Detect which cell encompasses the target text, then output its (x, y) center coordinate. 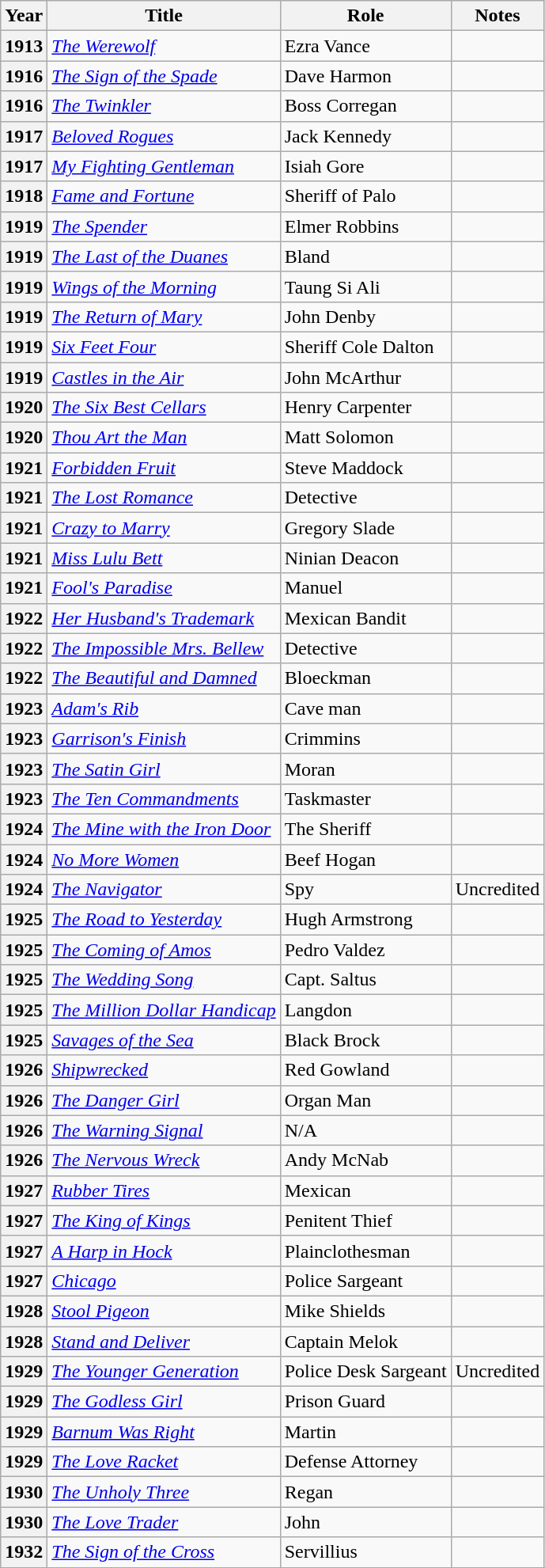
The Last of the Duanes (164, 256)
Bland (365, 256)
Shipwrecked (164, 1070)
Miss Lulu Bett (164, 558)
The Mine with the Iron Door (164, 829)
The Werewolf (164, 46)
Ninian Deacon (365, 558)
Langdon (365, 1010)
Stool Pigeon (164, 1311)
The Road to Yesterday (164, 920)
Plainclothesman (365, 1251)
Police Sargeant (365, 1281)
Steve Maddock (365, 468)
Title (164, 16)
The Unholy Three (164, 1492)
The Coming of Amos (164, 950)
Defense Attorney (365, 1462)
Sheriff of Palo (365, 196)
Red Gowland (365, 1070)
Regan (365, 1492)
Jack Kennedy (365, 136)
The Six Best Cellars (164, 408)
Cave man (365, 708)
Prison Guard (365, 1402)
Hugh Armstrong (365, 920)
The Love Racket (164, 1462)
The Spender (164, 226)
Savages of the Sea (164, 1040)
Spy (365, 890)
Ezra Vance (365, 46)
Police Desk Sargeant (365, 1372)
Year (24, 16)
N/A (365, 1130)
Her Husband's Trademark (164, 618)
Beef Hogan (365, 859)
Martin (365, 1432)
Forbidden Fruit (164, 468)
Chicago (164, 1281)
My Fighting Gentleman (164, 166)
Andy McNab (365, 1160)
Moran (365, 769)
The Navigator (164, 890)
The Ten Commandments (164, 799)
The Impossible Mrs. Bellew (164, 648)
Mike Shields (365, 1311)
The Warning Signal (164, 1130)
Mexican (365, 1190)
The Love Trader (164, 1522)
1918 (24, 196)
The Younger Generation (164, 1372)
The Sign of the Spade (164, 76)
The Danger Girl (164, 1100)
1932 (24, 1552)
The Twinkler (164, 106)
A Harp in Hock (164, 1251)
Matt Solomon (365, 438)
Taung Si Ali (365, 287)
John (365, 1522)
Boss Corregan (365, 106)
Isiah Gore (365, 166)
Manuel (365, 588)
1913 (24, 46)
Elmer Robbins (365, 226)
The Million Dollar Handicap (164, 1010)
The Beautiful and Damned (164, 678)
Dave Harmon (365, 76)
Thou Art the Man (164, 438)
The Lost Romance (164, 498)
Black Brock (365, 1040)
Pedro Valdez (365, 950)
Penitent Thief (365, 1221)
Fame and Fortune (164, 196)
Stand and Deliver (164, 1342)
Capt. Saltus (365, 980)
Captain Melok (365, 1342)
The Wedding Song (164, 980)
No More Women (164, 859)
Mexican Bandit (365, 618)
Bloeckman (365, 678)
Six Feet Four (164, 347)
The Godless Girl (164, 1402)
Adam's Rib (164, 708)
Castles in the Air (164, 378)
Servillius (365, 1552)
The Nervous Wreck (164, 1160)
Crazy to Marry (164, 528)
Rubber Tires (164, 1190)
Garrison's Finish (164, 738)
Gregory Slade (365, 528)
The Return of Mary (164, 317)
The Sign of the Cross (164, 1552)
Beloved Rogues (164, 136)
John Denby (365, 317)
Fool's Paradise (164, 588)
Sheriff Cole Dalton (365, 347)
The Sheriff (365, 829)
John McArthur (365, 378)
Taskmaster (365, 799)
The King of Kings (164, 1221)
Crimmins (365, 738)
The Satin Girl (164, 769)
Henry Carpenter (365, 408)
Organ Man (365, 1100)
Barnum Was Right (164, 1432)
Role (365, 16)
Wings of the Morning (164, 287)
Notes (498, 16)
